Find where the given text appears and provide that cell's center as [x, y] coordinate. 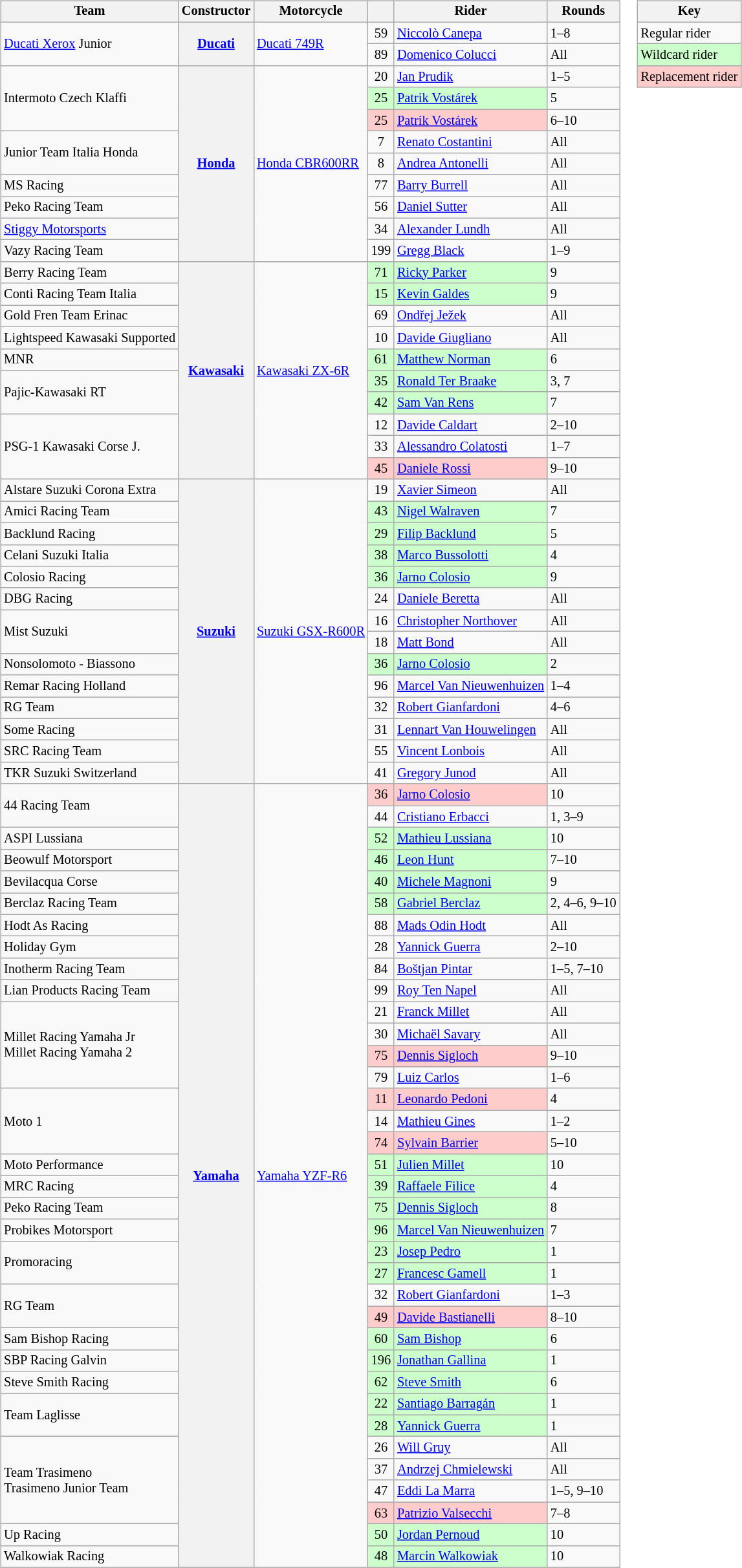
77 [381, 186]
Team Laglisse [89, 1415]
Honda [216, 164]
Jan Prudik [471, 77]
8–10 [584, 1317]
Some Racing [89, 729]
37 [381, 1470]
12 [381, 425]
Hodt As Racing [89, 925]
44 Racing Team [89, 806]
45 [381, 468]
Suzuki GSX-R600R [311, 631]
Ondřej Ježek [471, 316]
Bevilacqua Corse [89, 882]
Rounds [584, 12]
Inotherm Racing Team [89, 969]
PSG-1 Kawasaki Corse J. [89, 446]
Key [689, 12]
69 [381, 316]
Millet Racing Yamaha JrMillet Racing Yamaha 2 [89, 1045]
Roy Ten Napel [471, 991]
TKR Suzuki Switzerland [89, 773]
Marco Bussolotti [471, 555]
Alstare Suzuki Corona Extra [89, 490]
Mist Suzuki [89, 631]
Up Racing [89, 1535]
Daniel Sutter [471, 208]
Sylvain Barrier [471, 1143]
Gold Fren Team Erinac [89, 316]
1, 3–9 [584, 817]
Junior Team Italia Honda [89, 153]
Josep Pedro [471, 1252]
Yamaha [216, 1176]
DBG Racing [89, 599]
Daniele Rossi [471, 468]
199 [381, 251]
48 [381, 1556]
Davide Caldart [471, 425]
23 [381, 1252]
Moto 1 [89, 1121]
31 [381, 729]
4–6 [584, 708]
63 [381, 1513]
Leonardo Pedoni [471, 1099]
Moto Performance [89, 1165]
46 [381, 860]
Santiago Barragán [471, 1404]
43 [381, 512]
MS Racing [89, 186]
35 [381, 381]
Conti Racing Team Italia [89, 294]
1–3 [584, 1295]
Sam Bishop Racing [89, 1339]
Nigel Walraven [471, 512]
Michaël Savary [471, 1034]
1–6 [584, 1078]
5–10 [584, 1143]
Replacement rider [689, 77]
34 [381, 229]
Will Gruy [471, 1448]
Yamaha YZF-R6 [311, 1176]
Berclaz Racing Team [89, 904]
Amici Racing Team [89, 512]
Matt Bond [471, 643]
Motorcycle [311, 12]
Xavier Simeon [471, 490]
Franck Millet [471, 1013]
Backlund Racing [89, 533]
18 [381, 643]
Boštjan Pintar [471, 969]
Mathieu Lussiana [471, 839]
Steve Smith [471, 1382]
Lennart Van Houwelingen [471, 729]
Gabriel Berclaz [471, 904]
Patrizio Valsecchi [471, 1513]
Mads Odin Hodt [471, 925]
71 [381, 273]
26 [381, 1448]
Davide Giugliano [471, 338]
39 [381, 1187]
41 [381, 773]
Luiz Carlos [471, 1078]
56 [381, 208]
1–5, 9–10 [584, 1491]
Michele Magnoni [471, 882]
Francesc Gamell [471, 1274]
Probikes Motorsport [89, 1230]
11 [381, 1099]
Honda CBR600RR [311, 164]
1–5, 7–10 [584, 969]
7–8 [584, 1513]
29 [381, 533]
Raffaele Filice [471, 1187]
33 [381, 447]
40 [381, 882]
Lightspeed Kawasaki Supported [89, 338]
Kevin Galdes [471, 294]
1–4 [584, 686]
Mathieu Gines [471, 1121]
30 [381, 1034]
Intermoto Czech Klaffi [89, 98]
22 [381, 1404]
15 [381, 294]
74 [381, 1143]
Sam Bishop [471, 1339]
Constructor [216, 12]
27 [381, 1274]
Renato Costantini [471, 142]
Rider [471, 12]
Alexander Lundh [471, 229]
1–5 [584, 77]
58 [381, 904]
Beowulf Motorsport [89, 860]
Jonathan Gallina [471, 1360]
SRC Racing Team [89, 751]
14 [381, 1121]
2, 4–6, 9–10 [584, 904]
Filip Backlund [471, 533]
Gregory Junod [471, 773]
1–7 [584, 447]
Remar Racing Holland [89, 686]
51 [381, 1165]
59 [381, 33]
Pajic-Kawasaki RT [89, 392]
50 [381, 1535]
99 [381, 991]
24 [381, 599]
Promoracing [89, 1262]
42 [381, 403]
Kawasaki ZX-6R [311, 371]
Colosio Racing [89, 577]
Marcin Walkowiak [471, 1556]
Stiggy Motorsports [89, 229]
7–10 [584, 860]
21 [381, 1013]
44 [381, 817]
62 [381, 1382]
196 [381, 1360]
Vazy Racing Team [89, 251]
Vincent Lonbois [471, 751]
84 [381, 969]
Sam Van Rens [471, 403]
Ducati Xerox Junior [89, 44]
Cristiano Erbacci [471, 817]
1–2 [584, 1121]
38 [381, 555]
Alessandro Colatosti [471, 447]
Matthew Norman [471, 360]
SBP Racing Galvin [89, 1360]
Ducati 749R [311, 44]
88 [381, 925]
20 [381, 77]
60 [381, 1339]
2 [584, 664]
Team TrasimenoTrasimeno Junior Team [89, 1481]
19 [381, 490]
Niccolò Canepa [471, 33]
89 [381, 55]
79 [381, 1078]
MRC Racing [89, 1187]
1–8 [584, 33]
Berry Racing Team [89, 273]
16 [381, 621]
Walkowiak Racing [89, 1556]
Davide Bastianelli [471, 1317]
Leon Hunt [471, 860]
Andrea Antonelli [471, 164]
49 [381, 1317]
Christopher Northover [471, 621]
Kawasaki [216, 371]
Lian Products Racing Team [89, 991]
Ronald Ter Braake [471, 381]
Wildcard rider [689, 55]
Suzuki [216, 631]
Andrzej Chmielewski [471, 1470]
Celani Suzuki Italia [89, 555]
61 [381, 360]
Gregg Black [471, 251]
6–10 [584, 120]
Nonsolomoto - Biassono [89, 664]
Domenico Colucci [471, 55]
Steve Smith Racing [89, 1382]
47 [381, 1491]
Barry Burrell [471, 186]
MNR [89, 360]
Team [89, 12]
52 [381, 839]
55 [381, 751]
Jordan Pernoud [471, 1535]
Daniele Beretta [471, 599]
ASPI Lussiana [89, 839]
Eddi La Marra [471, 1491]
Holiday Gym [89, 947]
Ducati [216, 44]
Regular rider [689, 33]
Ricky Parker [471, 273]
1–9 [584, 251]
3, 7 [584, 381]
Julien Millet [471, 1165]
